Detect which cell encompasses the target text, then output its (X, Y) center coordinate. 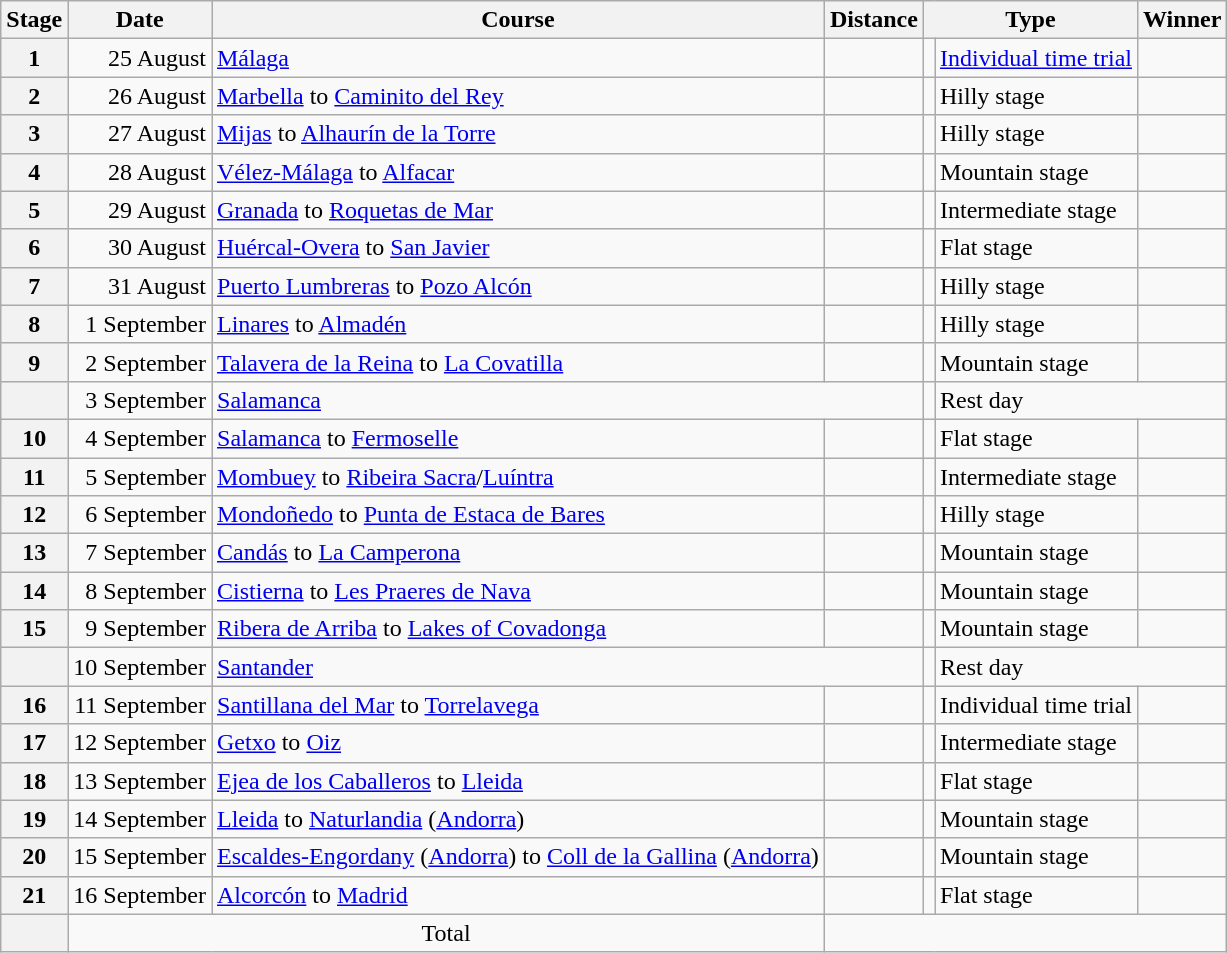
Course (518, 20)
8 (34, 324)
Winner (1182, 20)
Vélez-Málaga to Alfacar (518, 172)
Mombuey to Ribeira Sacra/Luíntra (518, 477)
13 (34, 553)
Huércal-Overa to San Javier (518, 248)
Santander (568, 667)
26 August (140, 96)
14 September (140, 819)
20 (34, 857)
14 (34, 591)
27 August (140, 134)
10 (34, 438)
Lleida to Naturlandia (Andorra) (518, 819)
Marbella to Caminito del Rey (518, 96)
16 (34, 705)
11 (34, 477)
5 September (140, 477)
Total (446, 933)
Getxo to Oiz (518, 743)
12 (34, 515)
Ribera de Arriba to Lakes of Covadonga (518, 629)
Alcorcón to Madrid (518, 895)
30 August (140, 248)
7 (34, 286)
Santillana del Mar to Torrelavega (518, 705)
13 September (140, 781)
1 September (140, 324)
2 September (140, 362)
Granada to Roquetas de Mar (518, 210)
Distance (874, 20)
17 (34, 743)
Salamanca to Fermoselle (518, 438)
15 September (140, 857)
10 September (140, 667)
6 September (140, 515)
16 September (140, 895)
Stage (34, 20)
6 (34, 248)
2 (34, 96)
Puerto Lumbreras to Pozo Alcón (518, 286)
7 September (140, 553)
1 (34, 58)
Escaldes-Engordany (Andorra) to Coll de la Gallina (Andorra) (518, 857)
Cistierna to Les Praeres de Nava (518, 591)
28 August (140, 172)
25 August (140, 58)
Type (1030, 20)
11 September (140, 705)
19 (34, 819)
9 (34, 362)
29 August (140, 210)
3 (34, 134)
Salamanca (568, 400)
Talavera de la Reina to La Covatilla (518, 362)
4 (34, 172)
15 (34, 629)
Mijas to Alhaurín de la Torre (518, 134)
Málaga (518, 58)
Candás to La Camperona (518, 553)
3 September (140, 400)
8 September (140, 591)
12 September (140, 743)
9 September (140, 629)
18 (34, 781)
5 (34, 210)
4 September (140, 438)
Ejea de los Caballeros to Lleida (518, 781)
Mondoñedo to Punta de Estaca de Bares (518, 515)
31 August (140, 286)
Linares to Almadén (518, 324)
21 (34, 895)
Date (140, 20)
